Pinpoint the cell where the given text exists, returning its [x, y] midpoint coordinate. 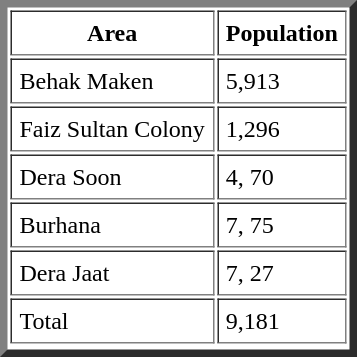
1,296 [282, 128]
Total [112, 320]
Burhana [112, 224]
Population [282, 32]
Dera Jaat [112, 272]
Area [112, 32]
7, 75 [282, 224]
9,181 [282, 320]
Dera Soon [112, 176]
4, 70 [282, 176]
7, 27 [282, 272]
Faiz Sultan Colony [112, 128]
Behak Maken [112, 80]
5,913 [282, 80]
